Detect which cell encompasses the target text, then output its [x, y] center coordinate. 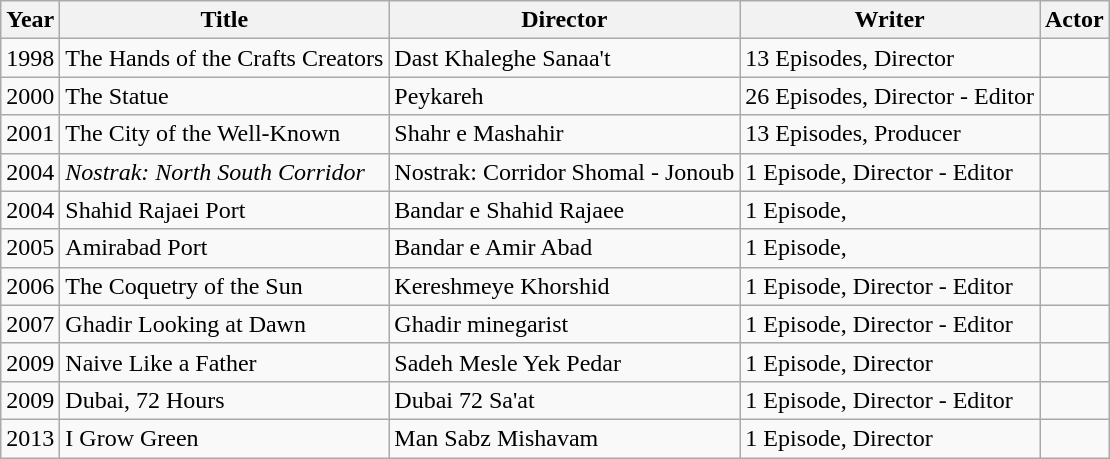
2001 [30, 134]
2013 [30, 438]
Bandar e Amir Abad [564, 248]
Shahr e Mashahir [564, 134]
The Statue [224, 96]
13 Episodes, Director [890, 58]
Amirabad Port [224, 248]
Director [564, 20]
Year [30, 20]
Ghadir minegarist [564, 324]
Sadeh Mesle Yek Pedar [564, 362]
The City of the Well-Known [224, 134]
2005 [30, 248]
2000 [30, 96]
The Coquetry of the Sun [224, 286]
Writer [890, 20]
Shahid Rajaei Port [224, 210]
Ghadir Looking at Dawn [224, 324]
2006 [30, 286]
Man Sabz Mishavam [564, 438]
Kereshmeye Khorshid [564, 286]
Dubai 72 Sa'at [564, 400]
Title [224, 20]
Nostrak: Corridor Shomal - Jonoub [564, 172]
Peykareh [564, 96]
Naive Like a Father [224, 362]
13 Episodes, Producer [890, 134]
The Hands of the Crafts Creators [224, 58]
2007 [30, 324]
Actor [1075, 20]
Dubai, 72 Hours [224, 400]
Bandar e Shahid Rajaee [564, 210]
I Grow Green [224, 438]
26 Episodes, Director - Editor [890, 96]
1998 [30, 58]
Nostrak: North South Corridor [224, 172]
Dast Khaleghe Sanaa't [564, 58]
